Return (x, y) of the center of cell containing provided text 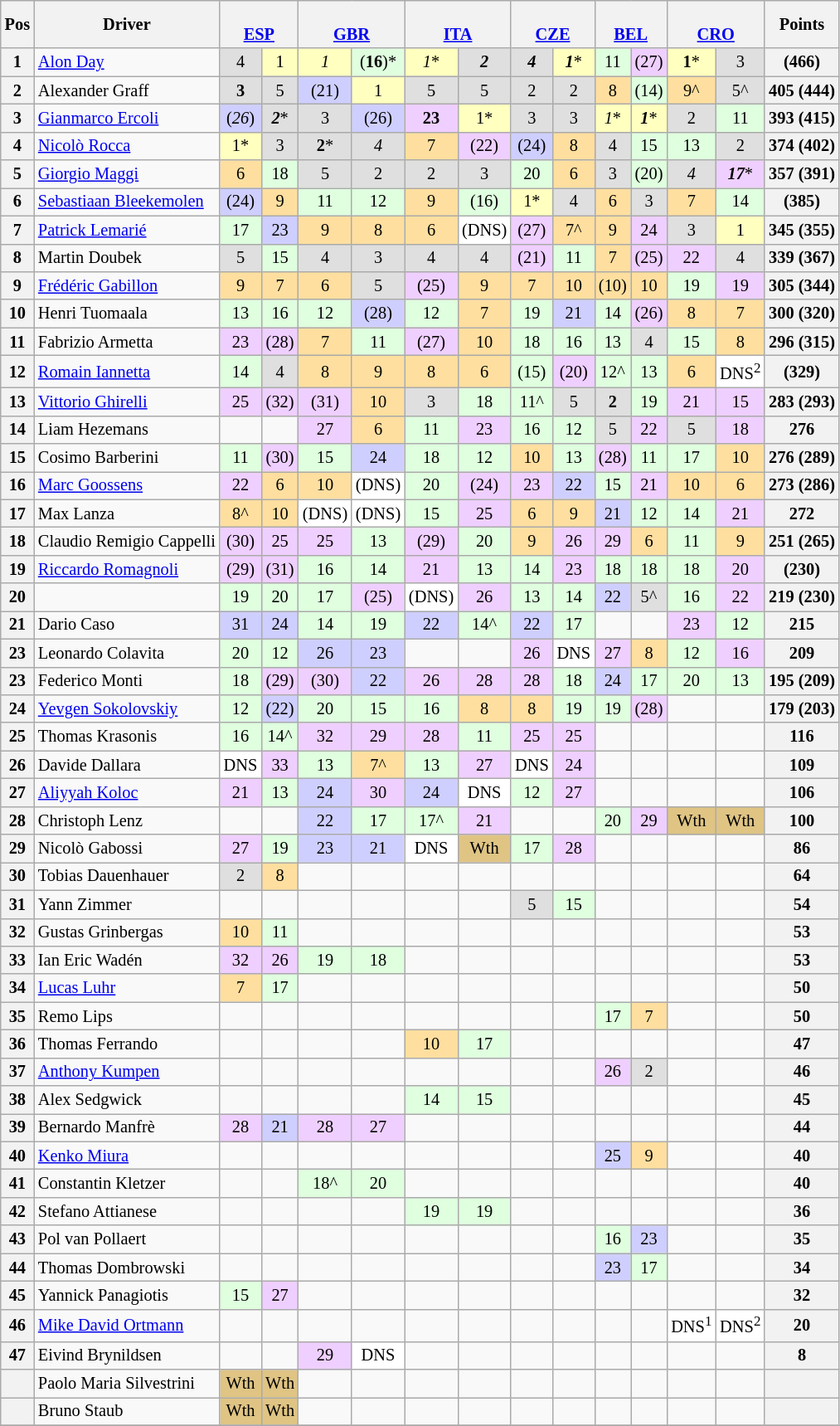
272 (802, 513)
Thomas Ferrando (127, 1044)
Federico Monti (127, 681)
Pol van Pollaert (127, 1239)
109 (802, 765)
(385) (802, 202)
Thomas Dombrowski (127, 1268)
Fabrizio Armetta (127, 342)
106 (802, 792)
Yannick Panagiotis (127, 1295)
37 (17, 1072)
374 (402) (802, 146)
Cosimo Barberini (127, 457)
Yevgen Sokolovskiy (127, 708)
116 (802, 737)
393 (415) (802, 118)
339 (367) (802, 258)
215 (802, 625)
Marc Goossens (127, 485)
Pos (17, 24)
Frédéric Gabillon (127, 285)
Patrick Lemarié (127, 230)
100 (802, 820)
Tobias Dauenhauer (127, 876)
296 (315) (802, 342)
Anthony Kumpen (127, 1072)
(14) (649, 90)
Ian Eric Wadén (127, 960)
DNS1 (692, 1326)
179 (203) (802, 708)
Driver (127, 24)
ESP (259, 24)
41 (17, 1184)
8^ (240, 513)
209 (802, 653)
Aliyyah Koloc (127, 792)
Dario Caso (127, 625)
Thomas Krasonis (127, 737)
17* (740, 174)
18^ (325, 1184)
(16)* (378, 62)
(230) (802, 569)
Nicolò Gabossi (127, 849)
9^ (692, 90)
300 (320) (802, 314)
Mike David Ortmann (127, 1326)
43 (17, 1239)
12^ (613, 372)
Romain Iannetta (127, 372)
(329) (802, 372)
Liam Hezemans (127, 430)
11^ (532, 402)
Davide Dallara (127, 765)
Alex Sedgwick (127, 1100)
17^ (431, 820)
(16) (484, 202)
Nicolò Rocca (127, 146)
405 (444) (802, 90)
Alon Day (127, 62)
(32) (280, 402)
Vittorio Ghirelli (127, 402)
Christoph Lenz (127, 820)
(15) (532, 372)
42 (17, 1211)
345 (355) (802, 230)
219 (230) (802, 597)
305 (344) (802, 285)
251 (265) (802, 541)
38 (17, 1100)
273 (286) (802, 485)
CRO (716, 24)
Henri Tuomaala (127, 314)
Claudio Remigio Cappelli (127, 541)
Stefano Attianese (127, 1211)
64 (802, 876)
Eivind Brynildsen (127, 1355)
Gustas Grinbergas (127, 932)
(466) (802, 62)
Remo Lips (127, 1016)
BEL (630, 24)
Kenko Miura (127, 1156)
Giorgio Maggi (127, 174)
ITA (458, 24)
Martin Doubek (127, 258)
86 (802, 849)
Points (802, 24)
283 (293) (802, 402)
Leonardo Colavita (127, 653)
Yann Zimmer (127, 904)
CZE (552, 24)
Riccardo Romagnoli (127, 569)
276 (802, 430)
Lucas Luhr (127, 988)
276 (289) (802, 457)
Gianmarco Ercoli (127, 118)
Max Lanza (127, 513)
54 (802, 904)
Constantin Kletzer (127, 1184)
Alexander Graff (127, 90)
Sebastiaan Bleekemolen (127, 202)
357 (391) (802, 174)
GBR (352, 24)
Bruno Staub (127, 1411)
195 (209) (802, 681)
39 (17, 1127)
(10) (613, 285)
Bernardo Manfrè (127, 1127)
Paolo Maria Silvestrini (127, 1383)
